Find where the given text appears and provide that cell's center as (x, y) coordinate. 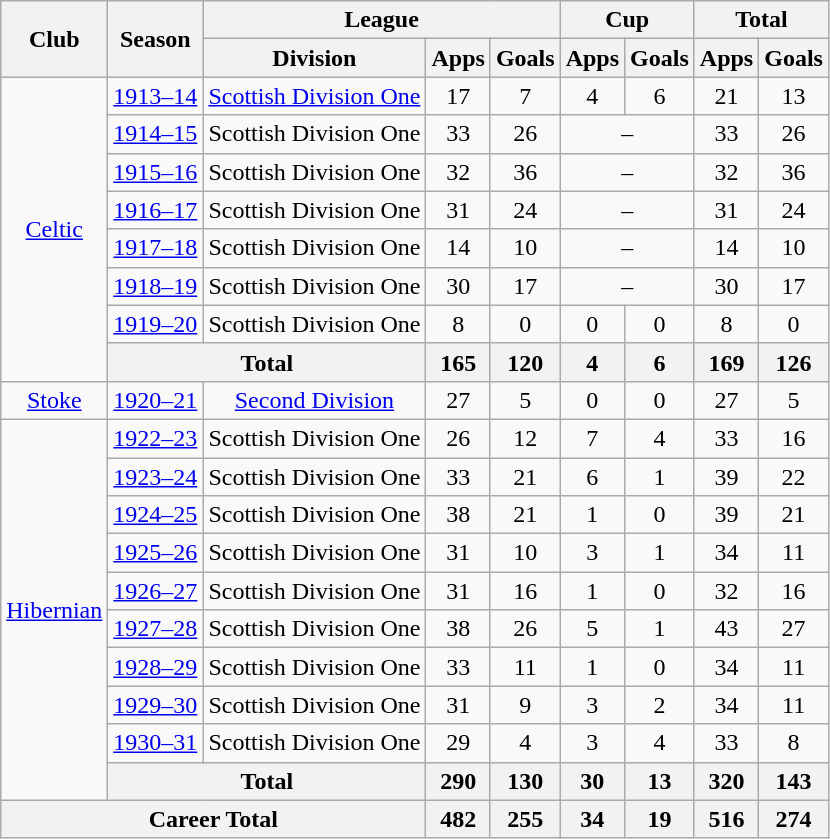
274 (794, 819)
255 (525, 819)
9 (525, 705)
1917–18 (156, 248)
43 (726, 629)
1924–25 (156, 515)
169 (726, 362)
1915–16 (156, 172)
126 (794, 362)
Second Division (314, 400)
Stoke (54, 400)
1925–26 (156, 553)
Club (54, 39)
290 (458, 781)
2 (660, 705)
1926–27 (156, 591)
482 (458, 819)
1928–29 (156, 667)
12 (525, 438)
Career Total (214, 819)
1929–30 (156, 705)
516 (726, 819)
1919–20 (156, 324)
Hibernian (54, 610)
29 (458, 743)
Celtic (54, 229)
165 (458, 362)
120 (525, 362)
1918–19 (156, 286)
1923–24 (156, 477)
143 (794, 781)
19 (660, 819)
Season (156, 39)
1920–21 (156, 400)
League (382, 20)
320 (726, 781)
1913–14 (156, 96)
1914–15 (156, 134)
22 (794, 477)
Cup (627, 20)
1930–31 (156, 743)
1922–23 (156, 438)
Division (314, 58)
1927–28 (156, 629)
130 (525, 781)
1916–17 (156, 210)
